Identify which cell holds the provided text, then report its (x, y) central coordinate. 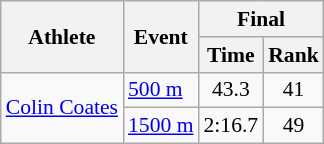
Colin Coates (62, 108)
2:16.7 (230, 126)
Event (160, 36)
43.3 (230, 90)
Rank (294, 55)
41 (294, 90)
49 (294, 126)
500 m (160, 90)
1500 m (160, 126)
Athlete (62, 36)
Final (260, 19)
Time (230, 55)
